Return the [x, y] coordinate for the center point of the cell that contains the specified text.  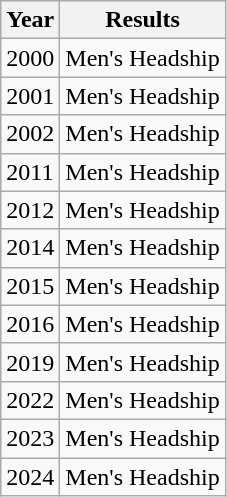
2012 [30, 210]
Year [30, 20]
2001 [30, 96]
2022 [30, 400]
2016 [30, 324]
2002 [30, 134]
2024 [30, 477]
2015 [30, 286]
2011 [30, 172]
2019 [30, 362]
2023 [30, 438]
2000 [30, 58]
Results [142, 20]
2014 [30, 248]
